Capture the cell that displays the provided text and extract its (x, y) central coordinate. 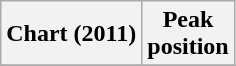
Peakposition (188, 34)
Chart (2011) (72, 34)
